For the text-containing cell, return its midpoint in (x, y) coordinate format. 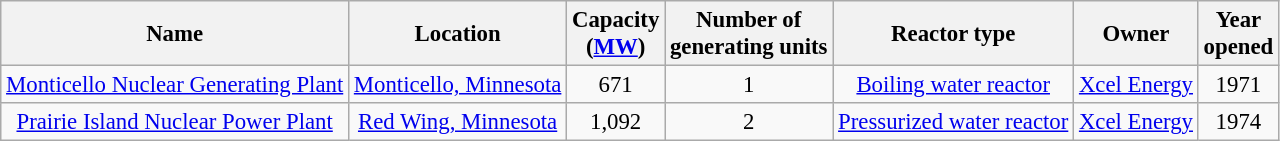
2 (749, 122)
1974 (1238, 122)
671 (616, 85)
Boiling water reactor (954, 85)
Name (175, 34)
Number of generating units (749, 34)
Monticello, Minnesota (458, 85)
Yearopened (1238, 34)
Owner (1136, 34)
Reactor type (954, 34)
1971 (1238, 85)
Red Wing, Minnesota (458, 122)
Location (458, 34)
Pressurized water reactor (954, 122)
Prairie Island Nuclear Power Plant (175, 122)
1,092 (616, 122)
Capacity(MW) (616, 34)
1 (749, 85)
Monticello Nuclear Generating Plant (175, 85)
